Return [X, Y] of the center of cell containing provided text 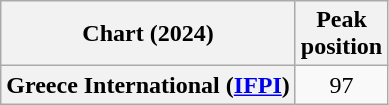
Chart (2024) [148, 34]
Peakposition [341, 34]
97 [341, 85]
Greece International (IFPI) [148, 85]
